Return the [x, y] coordinate for the center point of the cell that contains the specified text.  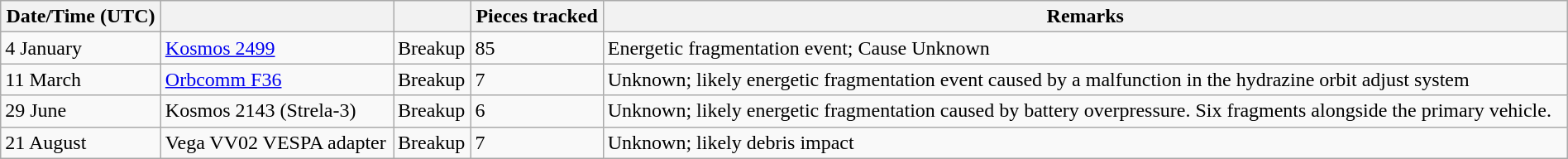
Unknown; likely debris impact [1085, 142]
Vega VV02 VESPA adapter [276, 142]
Orbcomm F36 [276, 79]
21 August [81, 142]
Kosmos 2143 (Strela-3) [276, 111]
11 March [81, 79]
4 January [81, 48]
Kosmos 2499 [276, 48]
85 [537, 48]
Unknown; likely energetic fragmentation caused by battery overpressure. Six fragments alongside the primary vehicle. [1085, 111]
6 [537, 111]
Unknown; likely energetic fragmentation event caused by a malfunction in the hydrazine orbit adjust system [1085, 79]
Date/Time (UTC) [81, 17]
Energetic fragmentation event; Cause Unknown [1085, 48]
Remarks [1085, 17]
29 June [81, 111]
Pieces tracked [537, 17]
